Capture the cell that displays the provided text and extract its [X, Y] central coordinate. 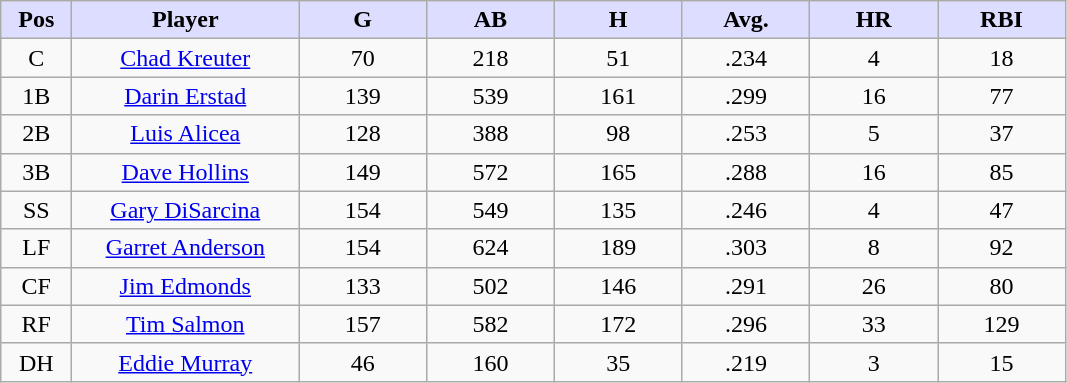
Jim Edmonds [186, 286]
85 [1002, 172]
98 [618, 134]
146 [618, 286]
CF [36, 286]
RF [36, 324]
.246 [746, 210]
Avg. [746, 20]
549 [491, 210]
139 [363, 96]
161 [618, 96]
C [36, 58]
Player [186, 20]
.296 [746, 324]
47 [1002, 210]
502 [491, 286]
Dave Hollins [186, 172]
37 [1002, 134]
Pos [36, 20]
G [363, 20]
.303 [746, 248]
128 [363, 134]
92 [1002, 248]
HR [874, 20]
218 [491, 58]
1B [36, 96]
18 [1002, 58]
135 [618, 210]
H [618, 20]
5 [874, 134]
33 [874, 324]
70 [363, 58]
388 [491, 134]
149 [363, 172]
572 [491, 172]
2B [36, 134]
539 [491, 96]
80 [1002, 286]
165 [618, 172]
.234 [746, 58]
129 [1002, 324]
AB [491, 20]
51 [618, 58]
RBI [1002, 20]
35 [618, 362]
189 [618, 248]
.253 [746, 134]
SS [36, 210]
15 [1002, 362]
Gary DiSarcina [186, 210]
.291 [746, 286]
172 [618, 324]
Garret Anderson [186, 248]
Eddie Murray [186, 362]
3 [874, 362]
Tim Salmon [186, 324]
Darin Erstad [186, 96]
133 [363, 286]
157 [363, 324]
.288 [746, 172]
582 [491, 324]
Luis Alicea [186, 134]
624 [491, 248]
.219 [746, 362]
160 [491, 362]
26 [874, 286]
8 [874, 248]
46 [363, 362]
DH [36, 362]
LF [36, 248]
.299 [746, 96]
77 [1002, 96]
Chad Kreuter [186, 58]
3B [36, 172]
